Capture the cell that displays the provided text and extract its [x, y] central coordinate. 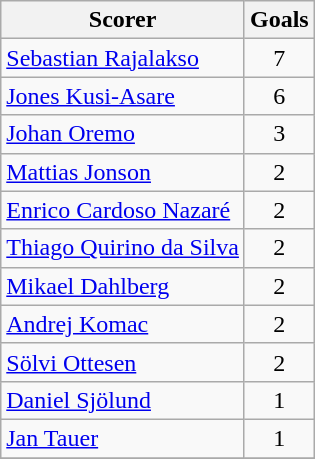
6 [279, 96]
Sölvi Ottesen [123, 362]
Jones Kusi-Asare [123, 96]
Sebastian Rajalakso [123, 58]
Enrico Cardoso Nazaré [123, 210]
3 [279, 134]
Mikael Dahlberg [123, 286]
Johan Oremo [123, 134]
Jan Tauer [123, 438]
Mattias Jonson [123, 172]
Andrej Komac [123, 324]
Daniel Sjölund [123, 400]
Thiago Quirino da Silva [123, 248]
Scorer [123, 20]
Goals [279, 20]
7 [279, 58]
